Scan for the cell matching the given text and deliver its (x, y) coordinate at center. 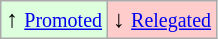
↑ Promoted (54, 20)
↓ Relegated (162, 20)
